For the text-containing cell, return its midpoint in [x, y] coordinate format. 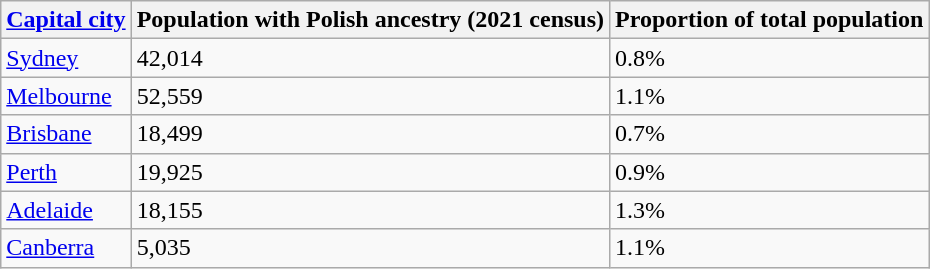
18,499 [370, 134]
Canberra [66, 248]
42,014 [370, 58]
Population with Polish ancestry (2021 census) [370, 20]
5,035 [370, 248]
Capital city [66, 20]
52,559 [370, 96]
19,925 [370, 172]
Sydney [66, 58]
Brisbane [66, 134]
Melbourne [66, 96]
Perth [66, 172]
0.8% [770, 58]
18,155 [370, 210]
0.7% [770, 134]
1.3% [770, 210]
Adelaide [66, 210]
Proportion of total population [770, 20]
0.9% [770, 172]
